Pinpoint the cell where the given text exists, returning its (X, Y) midpoint coordinate. 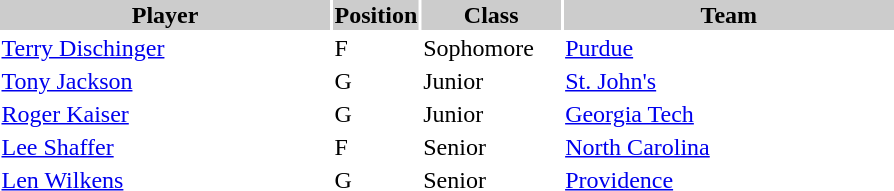
Purdue (729, 48)
Roger Kaiser (165, 114)
Position (376, 15)
Tony Jackson (165, 81)
Sophomore (492, 48)
Senior (492, 147)
Player (165, 15)
Terry Dischinger (165, 48)
St. John's (729, 81)
Georgia Tech (729, 114)
Lee Shaffer (165, 147)
Class (492, 15)
Team (729, 15)
North Carolina (729, 147)
